Return [X, Y] of the center of cell containing provided text 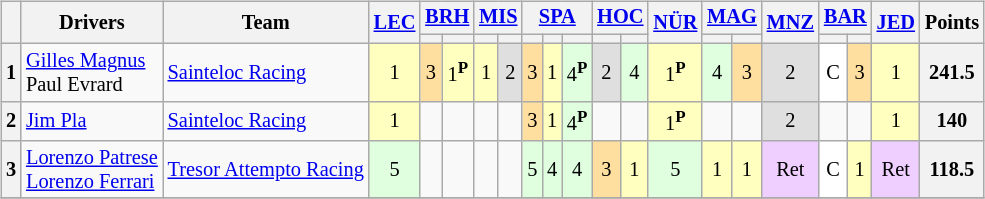
JED [896, 22]
Points [952, 22]
MNZ [790, 22]
NÜR [675, 22]
HOC [620, 18]
Gilles Magnus Paul Evrard [92, 73]
BAR [846, 18]
LEC [395, 22]
Tresor Attempto Racing [266, 170]
MIS [498, 18]
140 [952, 122]
Jim Pla [92, 122]
SPA [557, 18]
Lorenzo Patrese Lorenzo Ferrari [92, 170]
Drivers [92, 22]
MAG [732, 18]
BRH [447, 18]
Team [266, 22]
241.5 [952, 73]
118.5 [952, 170]
